Search for the cell housing the specified text and yield its [x, y] center coordinate. 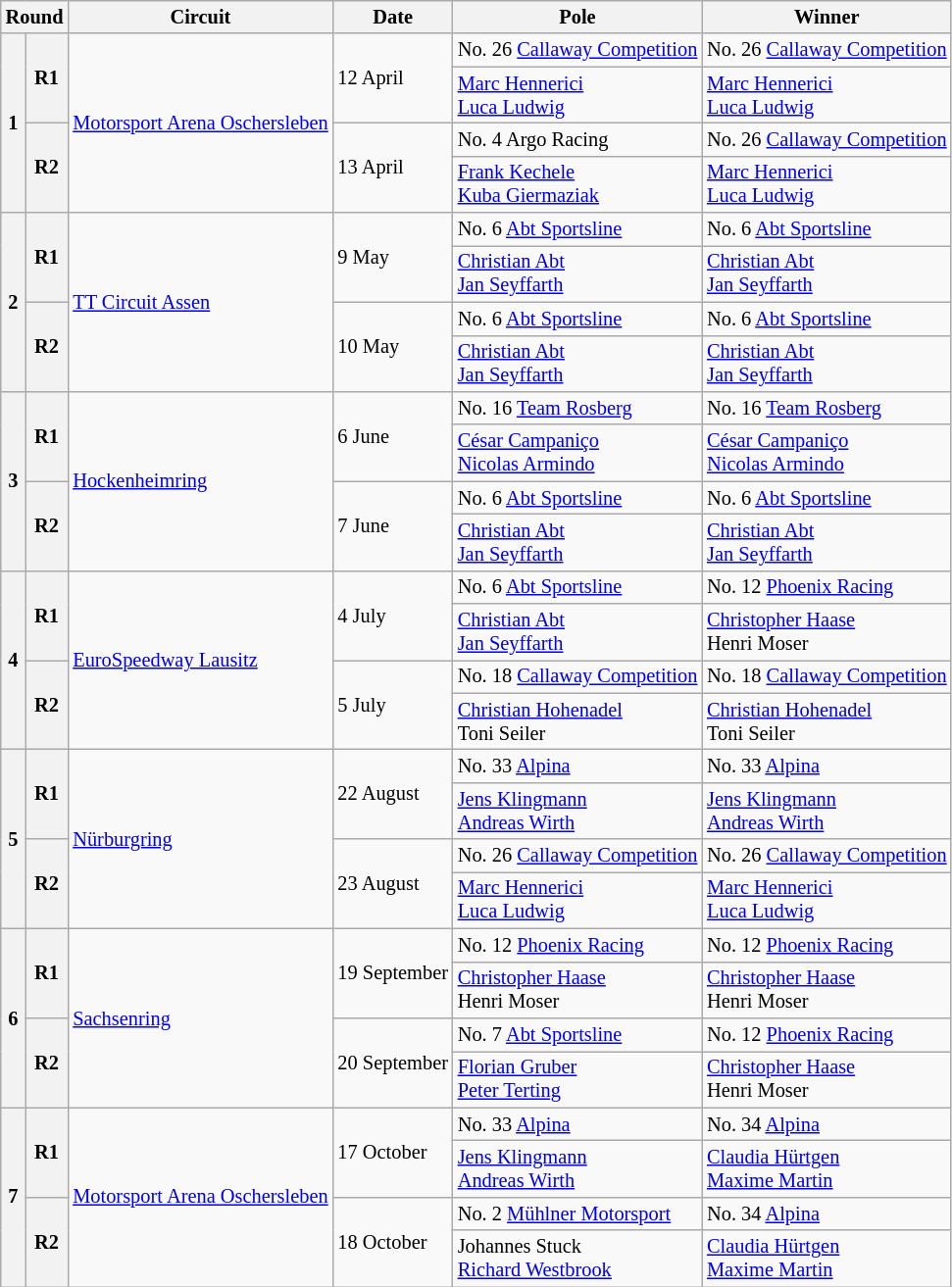
18 October [392, 1241]
1 [14, 124]
Sachsenring [200, 1017]
Circuit [200, 17]
5 [14, 839]
Date [392, 17]
5 July [392, 704]
Round [35, 17]
3 [14, 480]
Hockenheimring [200, 480]
6 [14, 1017]
19 September [392, 972]
7 [14, 1198]
9 May [392, 257]
Nürburgring [200, 839]
Pole [577, 17]
Florian Gruber Peter Terting [577, 1079]
No. 4 Argo Racing [577, 139]
4 July [392, 616]
20 September [392, 1063]
10 May [392, 347]
7 June [392, 525]
No. 7 Abt Sportsline [577, 1034]
4 [14, 661]
2 [14, 302]
Winner [827, 17]
13 April [392, 167]
17 October [392, 1153]
TT Circuit Assen [200, 302]
12 April [392, 78]
EuroSpeedway Lausitz [200, 661]
Frank Kechele Kuba Giermaziak [577, 184]
Johannes Stuck Richard Westbrook [577, 1259]
23 August [392, 884]
No. 2 Mühlner Motorsport [577, 1213]
6 June [392, 435]
22 August [392, 794]
